Extract the (X, Y) coordinate from the center of the cell holding the provided text.  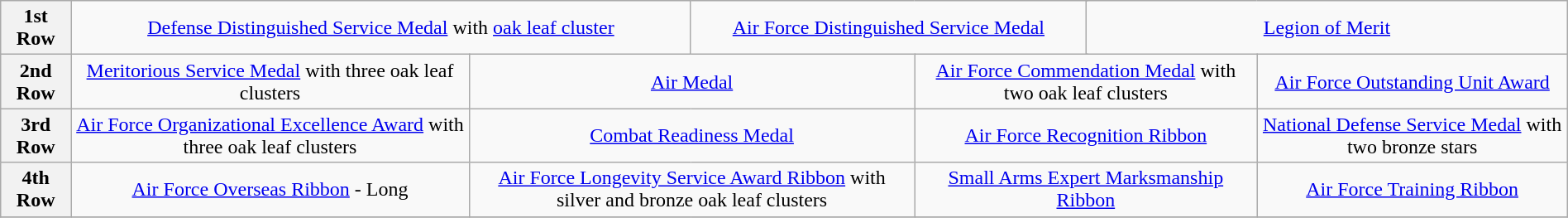
Air Force Longevity Service Award Ribbon with silver and bronze oak leaf clusters (691, 189)
1st Row (36, 28)
Defense Distinguished Service Medal with oak leaf cluster (381, 28)
National Defense Service Medal with two bronze stars (1413, 136)
Air Force Overseas Ribbon - Long (270, 189)
Air Force Recognition Ribbon (1086, 136)
Air Force Distinguished Service Medal (888, 28)
3rd Row (36, 136)
Small Arms Expert Marksmanship Ribbon (1086, 189)
Air Force Outstanding Unit Award (1413, 81)
4th Row (36, 189)
Air Force Commendation Medal with two oak leaf clusters (1086, 81)
Combat Readiness Medal (691, 136)
Air Force Organizational Excellence Award with three oak leaf clusters (270, 136)
Meritorious Service Medal with three oak leaf clusters (270, 81)
2nd Row (36, 81)
Legion of Merit (1327, 28)
Air Force Training Ribbon (1413, 189)
Air Medal (691, 81)
